Pinpoint the cell where the given text exists, returning its [x, y] midpoint coordinate. 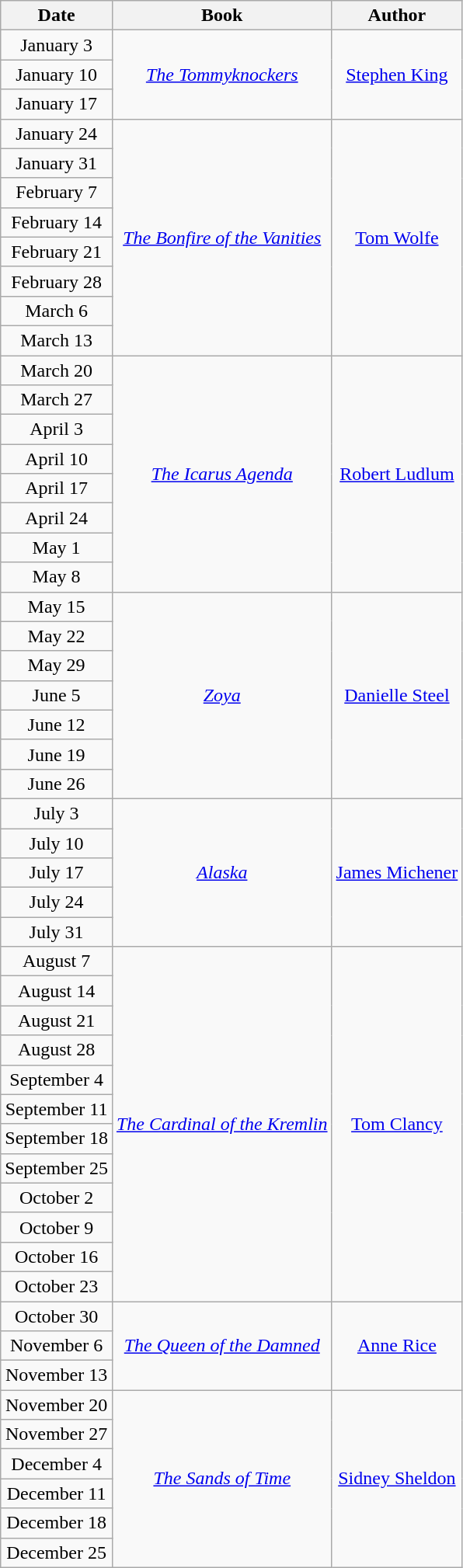
October 23 [57, 1286]
April 10 [57, 459]
October 9 [57, 1227]
November 27 [57, 1434]
June 19 [57, 754]
November 13 [57, 1375]
July 3 [57, 813]
December 11 [57, 1493]
January 24 [57, 134]
October 16 [57, 1257]
Tom Wolfe [397, 237]
November 20 [57, 1405]
December 4 [57, 1464]
Tom Clancy [397, 1125]
Danielle Steel [397, 695]
July 17 [57, 873]
Zoya [222, 695]
Author [397, 16]
September 18 [57, 1139]
Book [222, 16]
January 17 [57, 104]
James Michener [397, 872]
April 3 [57, 429]
February 7 [57, 193]
May 29 [57, 666]
July 10 [57, 843]
January 31 [57, 163]
February 14 [57, 222]
August 28 [57, 1050]
April 24 [57, 518]
January 3 [57, 45]
September 25 [57, 1168]
The Tommyknockers [222, 75]
Sidney Sheldon [397, 1479]
May 8 [57, 577]
August 14 [57, 991]
April 17 [57, 488]
June 26 [57, 784]
December 18 [57, 1523]
Date [57, 16]
March 6 [57, 311]
May 22 [57, 636]
The Sands of Time [222, 1479]
June 12 [57, 725]
The Bonfire of the Vanities [222, 237]
September 4 [57, 1080]
July 24 [57, 902]
May 15 [57, 607]
October 2 [57, 1198]
Robert Ludlum [397, 474]
January 10 [57, 75]
October 30 [57, 1316]
Alaska [222, 872]
The Cardinal of the Kremlin [222, 1125]
The Icarus Agenda [222, 474]
February 21 [57, 252]
March 13 [57, 340]
August 21 [57, 1020]
May 1 [57, 548]
June 5 [57, 695]
November 6 [57, 1346]
The Queen of the Damned [222, 1346]
July 31 [57, 932]
August 7 [57, 961]
March 27 [57, 400]
Anne Rice [397, 1346]
March 20 [57, 370]
Stephen King [397, 75]
December 25 [57, 1552]
September 11 [57, 1109]
February 28 [57, 281]
